Detect which cell encompasses the target text, then output its (X, Y) center coordinate. 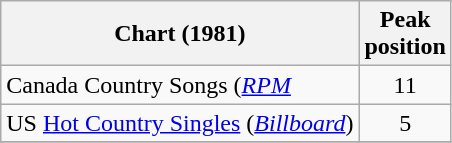
5 (405, 123)
11 (405, 85)
Chart (1981) (180, 34)
Peakposition (405, 34)
US Hot Country Singles (Billboard) (180, 123)
Canada Country Songs (RPM (180, 85)
